From the cell containing the given text, extract its center point as [X, Y] coordinate. 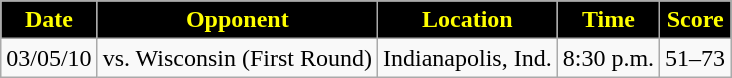
Location [467, 20]
Date [49, 20]
03/05/10 [49, 58]
51–73 [696, 58]
Opponent [237, 20]
8:30 p.m. [608, 58]
vs. Wisconsin (First Round) [237, 58]
Indianapolis, Ind. [467, 58]
Score [696, 20]
Time [608, 20]
